From the cell containing the given text, extract its center point as (x, y) coordinate. 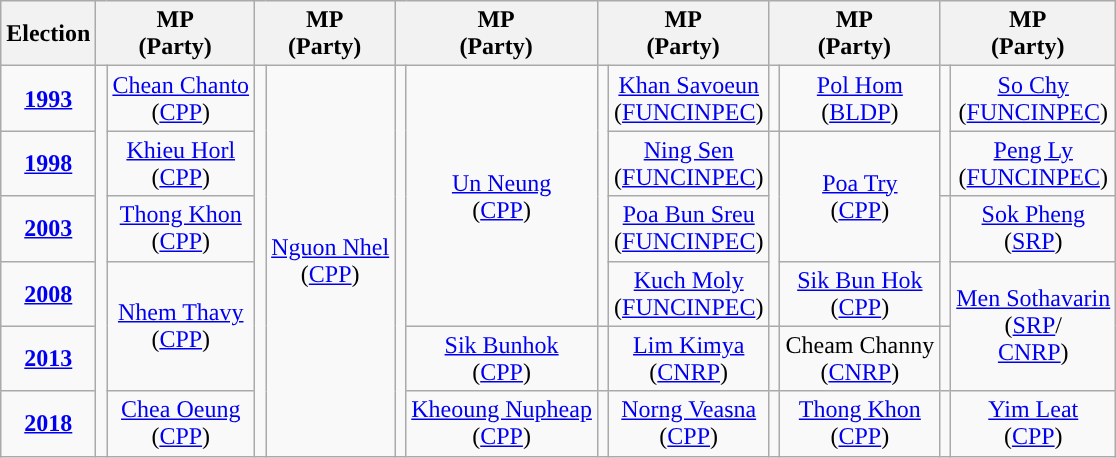
Poa Try(CPP) (860, 196)
Nhem Thavy(CPP) (181, 326)
2008 (48, 294)
Ning Sen(FUNCINPEC) (689, 164)
Sik Bun Hok(CPP) (860, 294)
Khieu Horl(CPP) (181, 164)
2013 (48, 358)
Pol Hom(BLDP) (860, 98)
Cheam Channy(CNRP) (860, 358)
Khan Savoeun(FUNCINPEC) (689, 98)
Chea Oeung(CPP) (181, 424)
Election (48, 34)
2003 (48, 228)
Poa Bun Sreu(FUNCINPEC) (689, 228)
Norng Veasna(CPP) (689, 424)
So Chy(FUNCINPEC) (1034, 98)
Men Sothavarin(SRP/CNRP) (1034, 326)
Kheoung Nupheap(CPP) (502, 424)
1998 (48, 164)
Lim Kimya(CNRP) (689, 358)
Yim Leat(CPP) (1034, 424)
Nguon Nhel(CPP) (330, 261)
Peng Ly(FUNCINPEC) (1034, 164)
Sok Pheng(SRP) (1034, 228)
Chean Chanto(CPP) (181, 98)
Kuch Moly(FUNCINPEC) (689, 294)
1993 (48, 98)
Sik Bunhok(CPP) (502, 358)
2018 (48, 424)
Un Neung(CPP) (502, 196)
